From the cell containing the given text, extract its center point as [X, Y] coordinate. 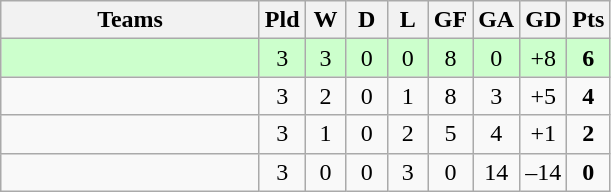
Pts [588, 20]
L [408, 20]
D [366, 20]
+5 [544, 96]
6 [588, 58]
GF [450, 20]
Pld [282, 20]
+1 [544, 134]
+8 [544, 58]
W [326, 20]
5 [450, 134]
Teams [130, 20]
14 [496, 172]
GD [544, 20]
GA [496, 20]
–14 [544, 172]
